From the cell containing the given text, extract its center point as (x, y) coordinate. 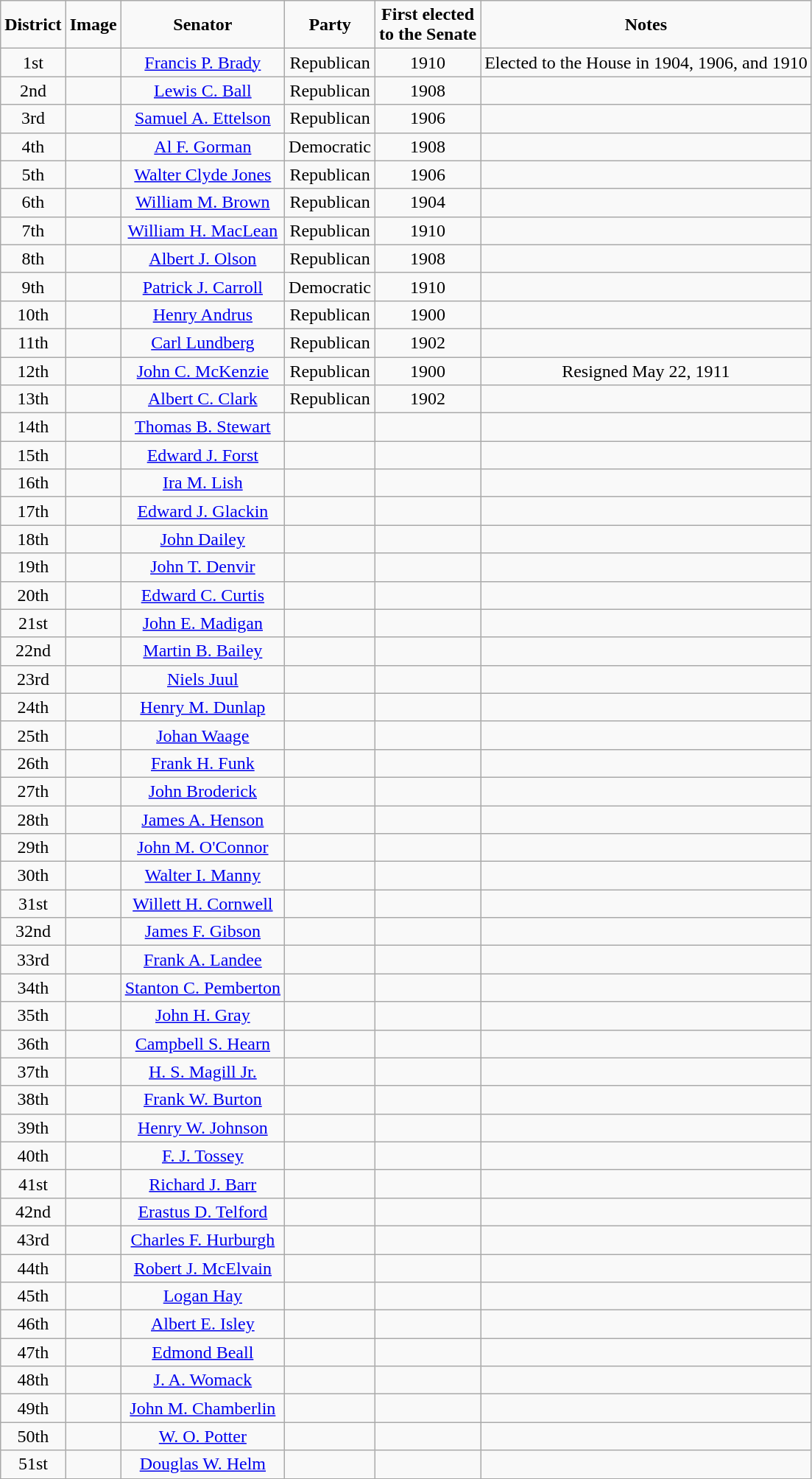
34th (33, 988)
John M. Chamberlin (202, 1408)
Elected to the House in 1904, 1906, and 1910 (646, 63)
15th (33, 455)
Albert J. Olson (202, 259)
39th (33, 1128)
Resigned May 22, 1911 (646, 370)
41st (33, 1184)
Samuel A. Ettelson (202, 119)
14th (33, 427)
9th (33, 287)
Martin B. Bailey (202, 651)
5th (33, 175)
3rd (33, 119)
Logan Hay (202, 1296)
Francis P. Brady (202, 63)
35th (33, 1016)
30th (33, 876)
43rd (33, 1240)
26th (33, 763)
Edmond Beall (202, 1352)
Willett H. Cornwell (202, 904)
2nd (33, 91)
27th (33, 791)
1904 (428, 203)
1st (33, 63)
Henry W. Johnson (202, 1128)
John Broderick (202, 791)
Walter I. Manny (202, 876)
Party (330, 25)
42nd (33, 1212)
24th (33, 707)
Niels Juul (202, 679)
Stanton C. Pemberton (202, 988)
20th (33, 595)
Frank A. Landee (202, 960)
Frank W. Burton (202, 1100)
Ira M. Lish (202, 483)
51st (33, 1464)
Walter Clyde Jones (202, 175)
James A. Henson (202, 820)
33rd (33, 960)
Edward C. Curtis (202, 595)
40th (33, 1156)
45th (33, 1296)
49th (33, 1408)
50th (33, 1436)
Edward J. Forst (202, 455)
17th (33, 511)
6th (33, 203)
44th (33, 1268)
Lewis C. Ball (202, 91)
John E. Madigan (202, 623)
First elected to the Senate (428, 25)
7th (33, 231)
William H. MacLean (202, 231)
John C. McKenzie (202, 370)
Robert J. McElvain (202, 1268)
Thomas B. Stewart (202, 427)
Carl Lundberg (202, 342)
John M. O'Connor (202, 848)
29th (33, 848)
12th (33, 370)
Johan Waage (202, 735)
36th (33, 1044)
Notes (646, 25)
47th (33, 1352)
F. J. Tossey (202, 1156)
8th (33, 259)
Frank H. Funk (202, 763)
Al F. Gorman (202, 147)
Image (93, 25)
31st (33, 904)
H. S. Magill Jr. (202, 1072)
James F. Gibson (202, 932)
Campbell S. Hearn (202, 1044)
10th (33, 315)
Patrick J. Carroll (202, 287)
Charles F. Hurburgh (202, 1240)
Henry Andrus (202, 315)
William M. Brown (202, 203)
4th (33, 147)
19th (33, 567)
23rd (33, 679)
11th (33, 342)
21st (33, 623)
Senator (202, 25)
22nd (33, 651)
18th (33, 539)
John T. Denvir (202, 567)
25th (33, 735)
John Dailey (202, 539)
16th (33, 483)
Douglas W. Helm (202, 1464)
Erastus D. Telford (202, 1212)
37th (33, 1072)
32nd (33, 932)
John H. Gray (202, 1016)
Albert C. Clark (202, 399)
J. A. Womack (202, 1380)
38th (33, 1100)
Henry M. Dunlap (202, 707)
13th (33, 399)
Albert E. Isley (202, 1324)
Richard J. Barr (202, 1184)
28th (33, 820)
Edward J. Glackin (202, 511)
46th (33, 1324)
District (33, 25)
W. O. Potter (202, 1436)
48th (33, 1380)
